Return the [X, Y] coordinate for the center point of the cell that contains the specified text.  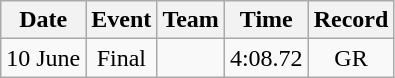
4:08.72 [266, 58]
Final [122, 58]
Team [191, 20]
Time [266, 20]
GR [351, 58]
Event [122, 20]
Record [351, 20]
10 June [44, 58]
Date [44, 20]
